For the text-containing cell, return its midpoint in [X, Y] coordinate format. 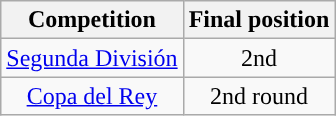
Segunda División [92, 58]
2nd round [259, 96]
Final position [259, 20]
2nd [259, 58]
Competition [92, 20]
Copa del Rey [92, 96]
